Provide the [X, Y] coordinate of the cell's center where the given text is located.  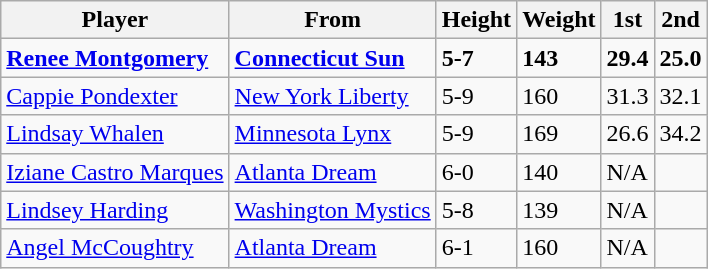
Player [115, 20]
Weight [559, 20]
New York Liberty [332, 96]
Cappie Pondexter [115, 96]
Minnesota Lynx [332, 134]
143 [559, 58]
1st [628, 20]
5-7 [476, 58]
2nd [680, 20]
Angel McCoughtry [115, 248]
169 [559, 134]
Lindsay Whalen [115, 134]
32.1 [680, 96]
6-1 [476, 248]
Connecticut Sun [332, 58]
5-8 [476, 210]
Iziane Castro Marques [115, 172]
29.4 [628, 58]
34.2 [680, 134]
Washington Mystics [332, 210]
Renee Montgomery [115, 58]
139 [559, 210]
140 [559, 172]
25.0 [680, 58]
From [332, 20]
Height [476, 20]
26.6 [628, 134]
Lindsey Harding [115, 210]
31.3 [628, 96]
6-0 [476, 172]
